Pinpoint the cell where the given text exists, returning its [x, y] midpoint coordinate. 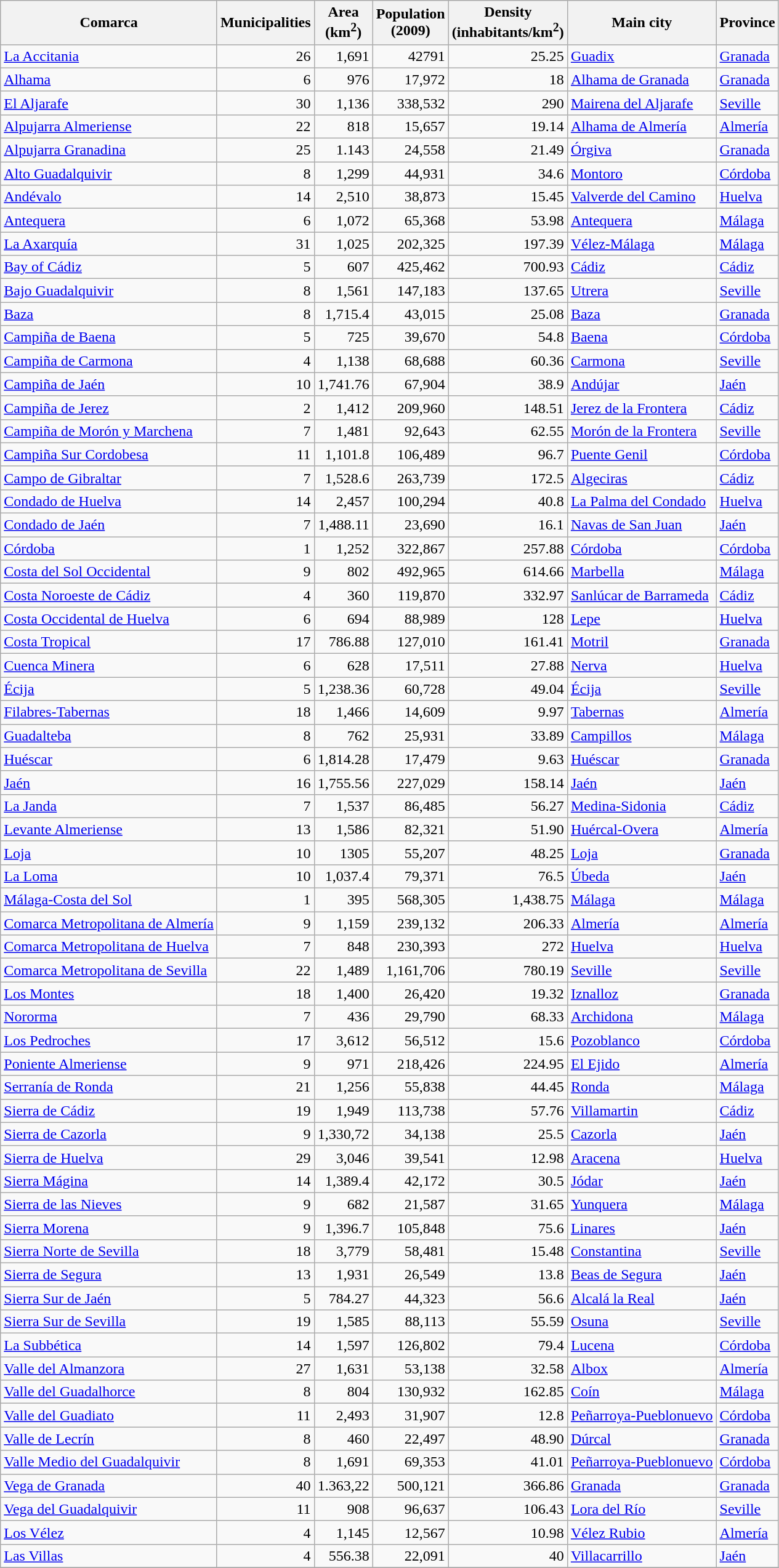
Alpujarra Almeriense [109, 126]
Alcalá la Real [642, 1298]
1,330,72 [344, 1134]
786.88 [344, 642]
682 [344, 1204]
39,541 [410, 1157]
Valle del Guadalhorce [109, 1392]
33.89 [507, 736]
9.63 [507, 759]
1,412 [344, 408]
Sierra Sur de Sevilla [109, 1322]
31.65 [507, 1204]
79.4 [507, 1345]
Navas de San Juan [642, 525]
Condado de Huelva [109, 501]
Andújar [642, 384]
Alhama [109, 79]
2,457 [344, 501]
224.95 [507, 1064]
1,528.6 [344, 478]
17,479 [410, 759]
Vega del Guadalquivir [109, 1509]
26,420 [410, 994]
21 [265, 1087]
Province [748, 23]
96,637 [410, 1509]
44,931 [410, 174]
Coín [642, 1392]
2,493 [344, 1415]
126,802 [410, 1345]
1,586 [344, 829]
1,396.7 [344, 1228]
53,138 [410, 1369]
106.43 [507, 1509]
30.5 [507, 1181]
Serranía de Ronda [109, 1087]
Dúrcal [642, 1439]
230,393 [410, 947]
556.38 [344, 1556]
614.66 [507, 572]
12.8 [507, 1415]
65,368 [410, 220]
12,567 [410, 1532]
88,113 [410, 1322]
Valverde del Camino [642, 197]
13.8 [507, 1275]
La Axarquía [109, 244]
15,657 [410, 126]
Motril [642, 642]
Medina-Sidonia [642, 806]
Los Vélez [109, 1532]
Cuenca Minera [109, 665]
31,907 [410, 1415]
Morón de la Frontera [642, 431]
1,438.75 [507, 900]
Osuna [642, 1322]
Campiña de Baena [109, 337]
15.45 [507, 197]
19.32 [507, 994]
15.48 [507, 1251]
55,838 [410, 1087]
Huércal-Overa [642, 829]
Jódar [642, 1181]
Puente Genil [642, 454]
1,400 [344, 994]
Úbeda [642, 876]
27.88 [507, 665]
21,587 [410, 1204]
130,932 [410, 1392]
Archidona [642, 1017]
338,532 [410, 103]
257.88 [507, 549]
272 [507, 947]
55,207 [410, 853]
Costa Noroeste de Cádiz [109, 595]
Algeciras [642, 478]
1,072 [344, 220]
Carmona [642, 361]
Comarca Metropolitana de Almería [109, 923]
105,848 [410, 1228]
Costa del Sol Occidental [109, 572]
Albox [642, 1369]
332.97 [507, 595]
Alpujarra Granadina [109, 150]
700.93 [507, 267]
16.1 [507, 525]
17,511 [410, 665]
137.65 [507, 291]
54.8 [507, 337]
1,814.28 [344, 759]
Campiña de Morón y Marchena [109, 431]
127,010 [410, 642]
22,497 [410, 1439]
44,323 [410, 1298]
Baena [642, 337]
Campiña de Jerez [109, 408]
Alhama de Almería [642, 126]
58,481 [410, 1251]
1,256 [344, 1087]
3,779 [344, 1251]
24,558 [410, 150]
Campiña de Carmona [109, 361]
Campillos [642, 736]
113,738 [410, 1111]
780.19 [507, 970]
31 [265, 244]
29 [265, 1157]
2 [265, 408]
Lepe [642, 619]
Sierra de las Nieves [109, 1204]
17,972 [410, 79]
Montoro [642, 174]
23,690 [410, 525]
25.08 [507, 314]
1,931 [344, 1275]
162.85 [507, 1392]
Alto Guadalquivir [109, 174]
26,549 [410, 1275]
68,688 [410, 361]
67,904 [410, 384]
Sierra Morena [109, 1228]
Filabres-Tabernas [109, 712]
209,960 [410, 408]
784.27 [344, 1298]
1,755.56 [344, 782]
436 [344, 1017]
Municipalities [265, 23]
Los Pedroches [109, 1040]
41.01 [507, 1462]
1,537 [344, 806]
161.41 [507, 642]
Sierra Norte de Sevilla [109, 1251]
239,132 [410, 923]
42,172 [410, 1181]
568,305 [410, 900]
1,159 [344, 923]
460 [344, 1439]
Jerez de la Frontera [642, 408]
Sierra de Cádiz [109, 1111]
25.5 [507, 1134]
Villamartin [642, 1111]
227,029 [410, 782]
976 [344, 79]
158.14 [507, 782]
Vélez-Málaga [642, 244]
Málaga-Costa del Sol [109, 900]
1305 [344, 853]
607 [344, 267]
1,949 [344, 1111]
Yunquera [642, 1204]
40.8 [507, 501]
106,489 [410, 454]
1,466 [344, 712]
68.33 [507, 1017]
1,741.76 [344, 384]
1.363,22 [344, 1486]
Comarca Metropolitana de Sevilla [109, 970]
Los Montes [109, 994]
1,238.36 [344, 689]
48.90 [507, 1439]
2,510 [344, 197]
76.5 [507, 876]
848 [344, 947]
48.25 [507, 853]
82,321 [410, 829]
1,101.8 [344, 454]
Ronda [642, 1087]
30 [265, 103]
1,138 [344, 361]
3,612 [344, 1040]
Lucena [642, 1345]
202,325 [410, 244]
1,481 [344, 431]
51.90 [507, 829]
21.49 [507, 150]
1,631 [344, 1369]
Valle del Guadiato [109, 1415]
Campiña de Jaén [109, 384]
Campo de Gibraltar [109, 478]
Villacarrillo [642, 1556]
60,728 [410, 689]
725 [344, 337]
55.59 [507, 1322]
802 [344, 572]
148.51 [507, 408]
Valle de Lecrín [109, 1439]
1,489 [344, 970]
56.27 [507, 806]
804 [344, 1392]
La Palma del Condado [642, 501]
Guadix [642, 56]
Valle del Almanzora [109, 1369]
38.9 [507, 384]
694 [344, 619]
56,512 [410, 1040]
La Loma [109, 876]
La Subbética [109, 1345]
14,609 [410, 712]
57.76 [507, 1111]
Comarca Metropolitana de Huelva [109, 947]
34,138 [410, 1134]
96.7 [507, 454]
Nororma [109, 1017]
43,015 [410, 314]
1,145 [344, 1532]
395 [344, 900]
39,670 [410, 337]
60.36 [507, 361]
818 [344, 126]
1,389.4 [344, 1181]
425,462 [410, 267]
Pozoblanco [642, 1040]
29,790 [410, 1017]
Sierra de Cazorla [109, 1134]
Lora del Río [642, 1509]
Órgiva [642, 150]
25 [265, 150]
Costa Occidental de Huelva [109, 619]
197.39 [507, 244]
Aracena [642, 1157]
Bajo Guadalquivir [109, 291]
Vélez Rubio [642, 1532]
172.5 [507, 478]
25.25 [507, 56]
La Accitania [109, 56]
1,561 [344, 291]
56.6 [507, 1298]
Bay of Cádiz [109, 267]
263,739 [410, 478]
25,931 [410, 736]
Poniente Almeriense [109, 1064]
La Janda [109, 806]
15.6 [507, 1040]
1,585 [344, 1322]
1,161,706 [410, 970]
500,121 [410, 1486]
27 [265, 1369]
Levante Almeriense [109, 829]
16 [265, 782]
Iznalloz [642, 994]
Alhama de Granada [642, 79]
Beas de Segura [642, 1275]
75.6 [507, 1228]
86,485 [410, 806]
1,597 [344, 1345]
El Aljarafe [109, 103]
Andévalo [109, 197]
62.55 [507, 431]
92,643 [410, 431]
34.6 [507, 174]
1,252 [344, 549]
762 [344, 736]
908 [344, 1509]
88,989 [410, 619]
366.86 [507, 1486]
Sierra de Segura [109, 1275]
42791 [410, 56]
Constantina [642, 1251]
53.98 [507, 220]
Utrera [642, 291]
290 [507, 103]
Linares [642, 1228]
12.98 [507, 1157]
1.143 [344, 150]
Density(inhabitants/km2) [507, 23]
Guadalteba [109, 736]
22,091 [410, 1556]
Sierra Sur de Jaén [109, 1298]
32.58 [507, 1369]
1,037.4 [344, 876]
Sierra Mágina [109, 1181]
1,715.4 [344, 314]
218,426 [410, 1064]
Comarca [109, 23]
Sanlúcar de Barrameda [642, 595]
147,183 [410, 291]
322,867 [410, 549]
10.98 [507, 1532]
Nerva [642, 665]
Sierra de Huelva [109, 1157]
38,873 [410, 197]
Tabernas [642, 712]
44.45 [507, 1087]
119,870 [410, 595]
3,046 [344, 1157]
El Ejido [642, 1064]
360 [344, 595]
128 [507, 619]
Marbella [642, 572]
26 [265, 56]
Population(2009) [410, 23]
49.04 [507, 689]
1,025 [344, 244]
Costa Tropical [109, 642]
100,294 [410, 501]
Area(km2) [344, 23]
1,488.11 [344, 525]
492,965 [410, 572]
19.14 [507, 126]
971 [344, 1064]
206.33 [507, 923]
Main city [642, 23]
628 [344, 665]
Mairena del Aljarafe [642, 103]
9.97 [507, 712]
79,371 [410, 876]
69,353 [410, 1462]
Cazorla [642, 1134]
1,136 [344, 103]
Valle Medio del Guadalquivir [109, 1462]
Condado de Jaén [109, 525]
Campiña Sur Cordobesa [109, 454]
Vega de Granada [109, 1486]
1,299 [344, 174]
Las Villas [109, 1556]
